Find where the given text appears and provide that cell's center as [X, Y] coordinate. 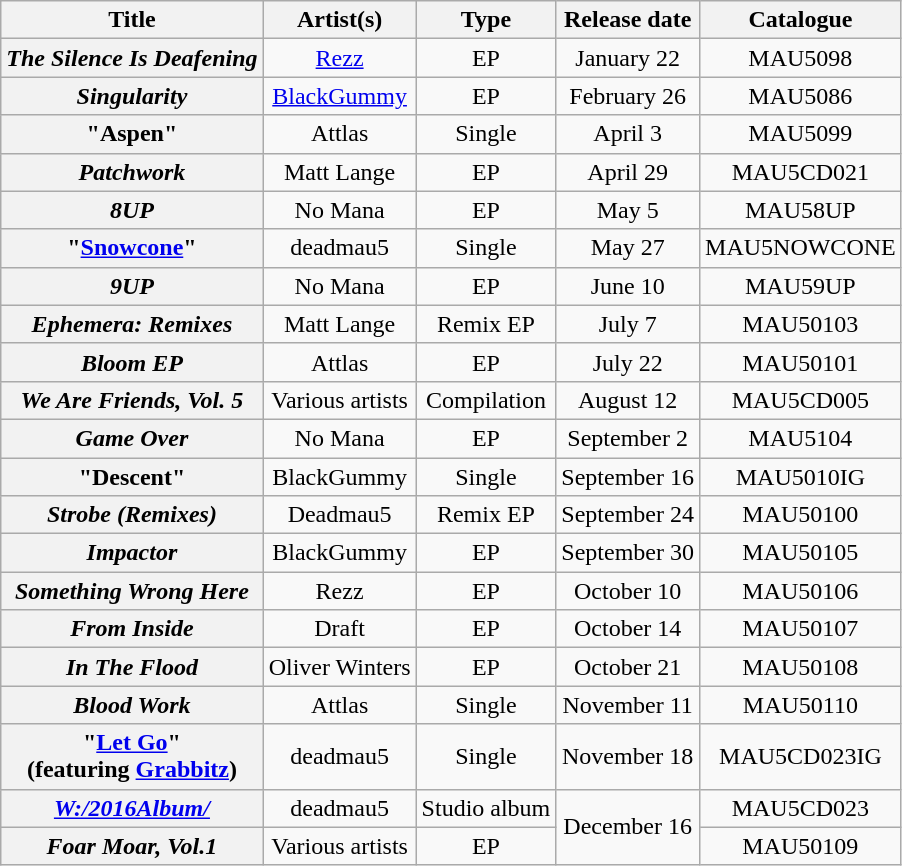
MAU5099 [801, 134]
Ephemera: Remixes [132, 324]
Draft [340, 629]
August 12 [628, 400]
September 30 [628, 553]
MAU50107 [801, 629]
MAU5104 [801, 438]
Impactor [132, 553]
MAU5098 [801, 58]
MAU5CD023IG [801, 756]
MAU58UP [801, 210]
9UP [132, 286]
"Let Go" (featuring Grabbitz) [132, 756]
MAU5NOWCONE [801, 248]
Oliver Winters [340, 667]
September 2 [628, 438]
February 26 [628, 96]
January 22 [628, 58]
From Inside [132, 629]
November 11 [628, 705]
MAU50110 [801, 705]
Release date [628, 20]
In The Flood [132, 667]
June 10 [628, 286]
Deadmau5 [340, 515]
September 16 [628, 477]
Strobe (Remixes) [132, 515]
MAU50106 [801, 591]
Patchwork [132, 172]
Blood Work [132, 705]
Artist(s) [340, 20]
October 21 [628, 667]
Type [486, 20]
Title [132, 20]
MAU5CD021 [801, 172]
8UP [132, 210]
MAU50101 [801, 362]
MAU5CD005 [801, 400]
"Snowcone" [132, 248]
Bloom EP [132, 362]
"Descent" [132, 477]
October 14 [628, 629]
MAU50100 [801, 515]
"Aspen" [132, 134]
MAU5086 [801, 96]
Catalogue [801, 20]
Game Over [132, 438]
Foar Moar, Vol.1 [132, 846]
May 5 [628, 210]
May 27 [628, 248]
December 16 [628, 827]
July 7 [628, 324]
September 24 [628, 515]
October 10 [628, 591]
April 29 [628, 172]
W:/2016Album/ [132, 808]
The Silence Is Deafening [132, 58]
April 3 [628, 134]
Singularity [132, 96]
MAU5010IG [801, 477]
MAU59UP [801, 286]
MAU5CD023 [801, 808]
Something Wrong Here [132, 591]
July 22 [628, 362]
We Are Friends, Vol. 5 [132, 400]
MAU50103 [801, 324]
November 18 [628, 756]
Compilation [486, 400]
MAU50109 [801, 846]
MAU50108 [801, 667]
MAU50105 [801, 553]
Studio album [486, 808]
